Pinpoint the cell where the given text exists, returning its (X, Y) midpoint coordinate. 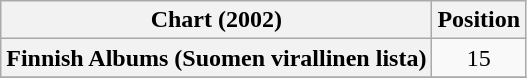
Finnish Albums (Suomen virallinen lista) (216, 58)
Position (479, 20)
Chart (2002) (216, 20)
15 (479, 58)
